Find where the given text appears and provide that cell's center as (x, y) coordinate. 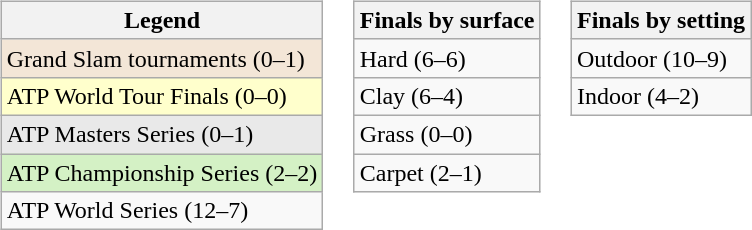
Carpet (2–1) (447, 173)
ATP World Series (12–7) (162, 211)
Grass (0–0) (447, 134)
Legend (162, 20)
Finals by setting (660, 20)
Hard (6–6) (447, 58)
Outdoor (10–9) (660, 58)
Finals by surface (447, 20)
ATP World Tour Finals (0–0) (162, 96)
Grand Slam tournaments (0–1) (162, 58)
ATP Masters Series (0–1) (162, 134)
Clay (6–4) (447, 96)
Indoor (4–2) (660, 96)
ATP Championship Series (2–2) (162, 173)
